Search for the cell housing the specified text and yield its [X, Y] center coordinate. 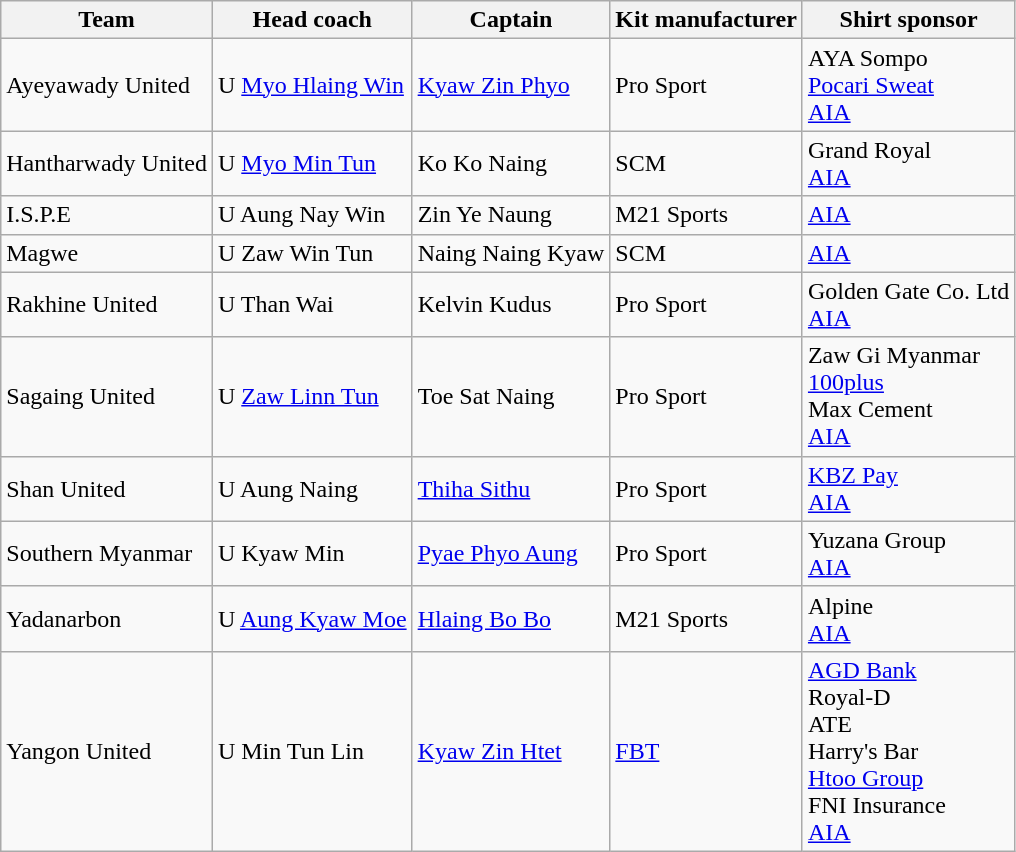
Magwe [107, 253]
Kelvin Kudus [511, 304]
U Kyaw Min [312, 554]
U Aung Kyaw Moe [312, 618]
Head coach [312, 20]
Captain [511, 20]
I.S.P.E [107, 215]
Pyae Phyo Aung [511, 554]
Southern Myanmar [107, 554]
U Zaw Win Tun [312, 253]
U Aung Naing [312, 488]
KBZ Pay AIA [908, 488]
Yadanarbon [107, 618]
Zaw Gi Myanmar 100plus Max Cement AIA [908, 396]
Hantharwady United [107, 164]
Shan United [107, 488]
AYA Sompo Pocari Sweat AIA [908, 85]
AGD Bank Royal-D ATE Harry's Bar Htoo Group FNI Insurance AIA [908, 751]
Yangon United [107, 751]
Kyaw Zin Htet [511, 751]
Alpine AIA [908, 618]
Ayeyawady United [107, 85]
Zin Ye Naung [511, 215]
U Myo Min Tun [312, 164]
Hlaing Bo Bo [511, 618]
U Zaw Linn Tun [312, 396]
Team [107, 20]
Golden Gate Co. Ltd AIA [908, 304]
Rakhine United [107, 304]
U Than Wai [312, 304]
Toe Sat Naing [511, 396]
Kit manufacturer [706, 20]
Grand Royal AIA [908, 164]
Yuzana Group AIA [908, 554]
FBT [706, 751]
Naing Naing Kyaw [511, 253]
Ko Ko Naing [511, 164]
Sagaing United [107, 396]
Thiha Sithu [511, 488]
U Myo Hlaing Win [312, 85]
Shirt sponsor [908, 20]
U Aung Nay Win [312, 215]
U Min Tun Lin [312, 751]
Kyaw Zin Phyo [511, 85]
